For the text-containing cell, return its midpoint in [X, Y] coordinate format. 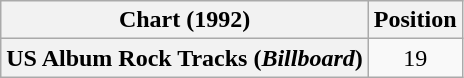
Chart (1992) [185, 20]
Position [415, 20]
US Album Rock Tracks (Billboard) [185, 58]
19 [415, 58]
